Return the (X, Y) coordinate for the center point of the cell that contains the specified text.  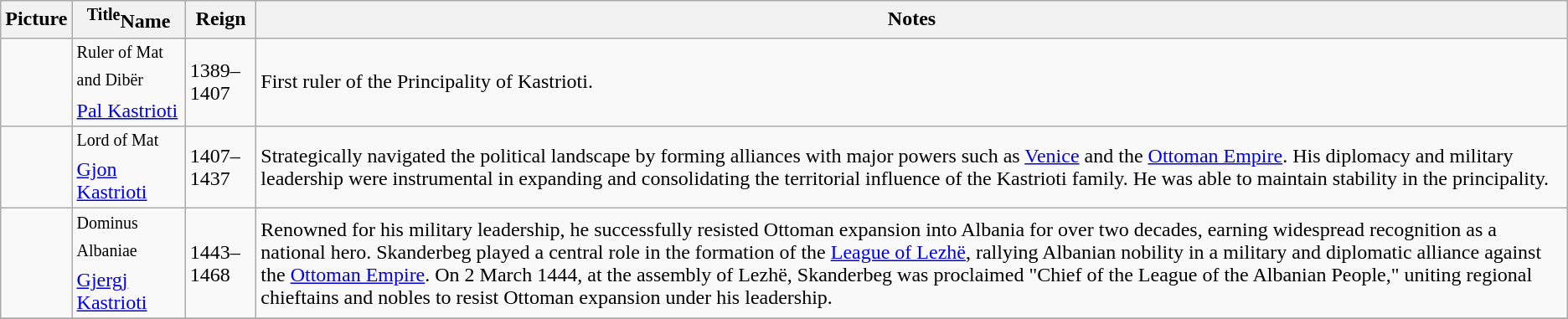
TitleName (129, 20)
First ruler of the Principality of Kastrioti. (911, 82)
Reign (220, 20)
Dominus AlbaniaeGjergj Kastrioti (129, 264)
Notes (911, 20)
1389–1407 (220, 82)
1443–1468 (220, 264)
1407–1437 (220, 167)
Ruler of Mat and DibërPal Kastrioti (129, 82)
Picture (37, 20)
Lord of MatGjon Kastrioti (129, 167)
